Scan for the cell matching the given text and deliver its [x, y] coordinate at center. 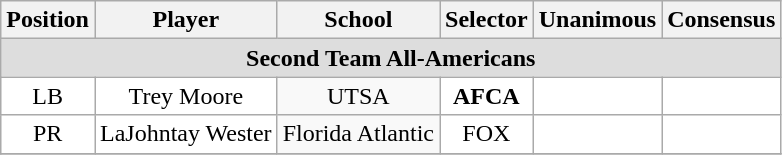
Consensus [722, 20]
UTSA [358, 96]
Unanimous [597, 20]
PR [48, 134]
Selector [487, 20]
Trey Moore [186, 96]
Florida Atlantic [358, 134]
Position [48, 20]
Second Team All-Americans [391, 58]
LB [48, 96]
LaJohntay Wester [186, 134]
FOX [487, 134]
School [358, 20]
Player [186, 20]
AFCA [487, 96]
